Determine the (X, Y) coordinate at the center of the cell enclosing the given text.  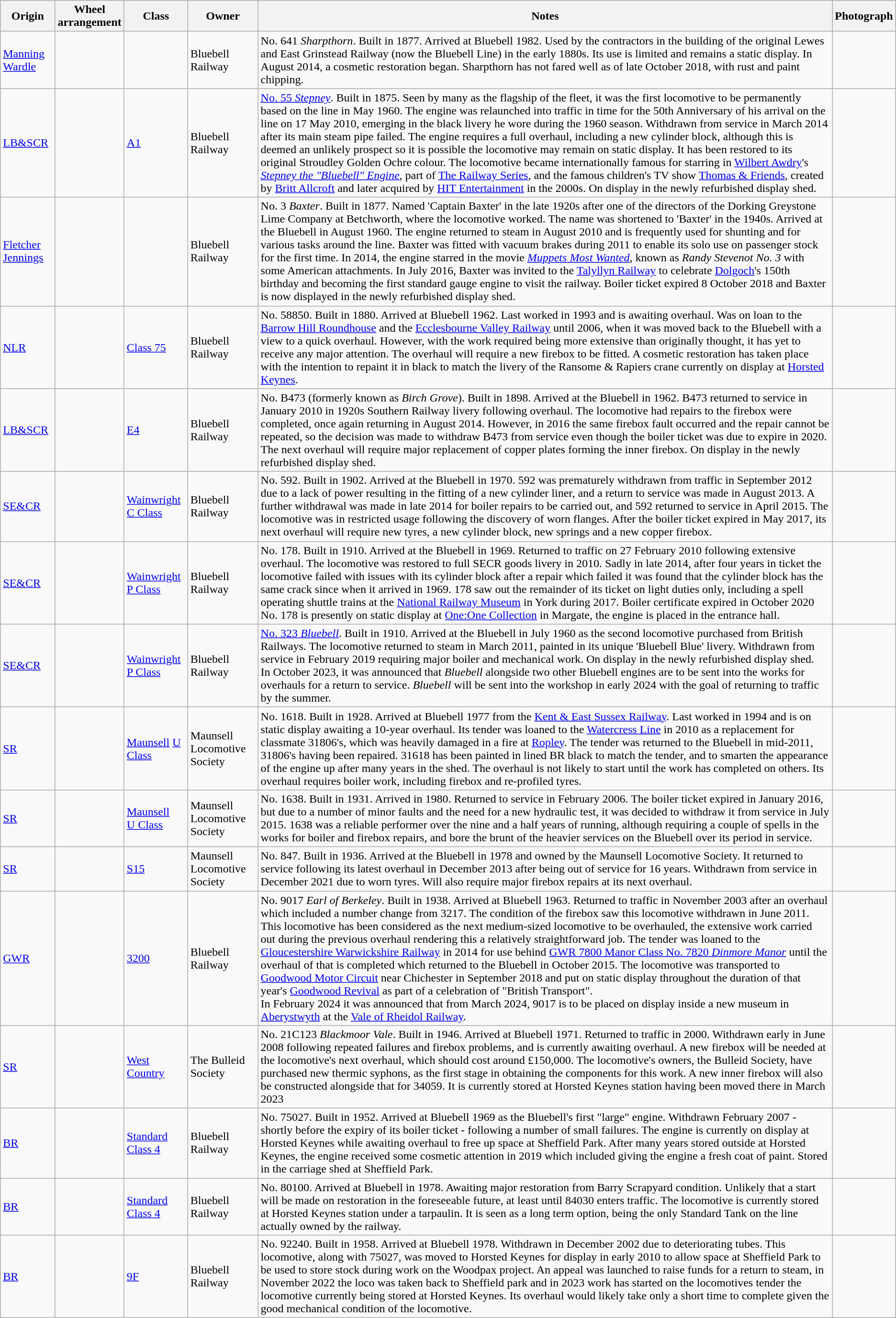
Wheelarrangement (90, 16)
Wainwright C Class (156, 506)
MaunsellU Class (156, 818)
Manning Wardle (28, 60)
Class (156, 16)
E4 (156, 430)
Origin (28, 16)
3200 (156, 958)
A1 (156, 143)
GWR (28, 958)
9F (156, 1277)
Wainwright P Class (156, 665)
Class 75 (156, 347)
The Bulleid Society (223, 1067)
Photograph (864, 16)
S15 (156, 869)
Notes (545, 16)
West Country (156, 1067)
Owner (223, 16)
WainwrightP Class (156, 583)
NLR (28, 347)
Fletcher Jennings (28, 252)
Maunsell U Class (156, 748)
